For the text-containing cell, return its midpoint in (X, Y) coordinate format. 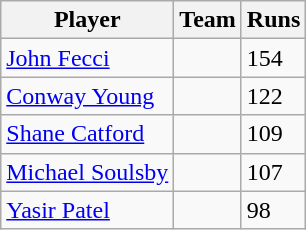
Player (88, 20)
122 (273, 96)
John Fecci (88, 58)
Runs (273, 20)
109 (273, 134)
Conway Young (88, 96)
Shane Catford (88, 134)
Team (208, 20)
107 (273, 172)
Yasir Patel (88, 210)
Michael Soulsby (88, 172)
98 (273, 210)
154 (273, 58)
